Extract the [X, Y] coordinate from the center of the cell holding the provided text.  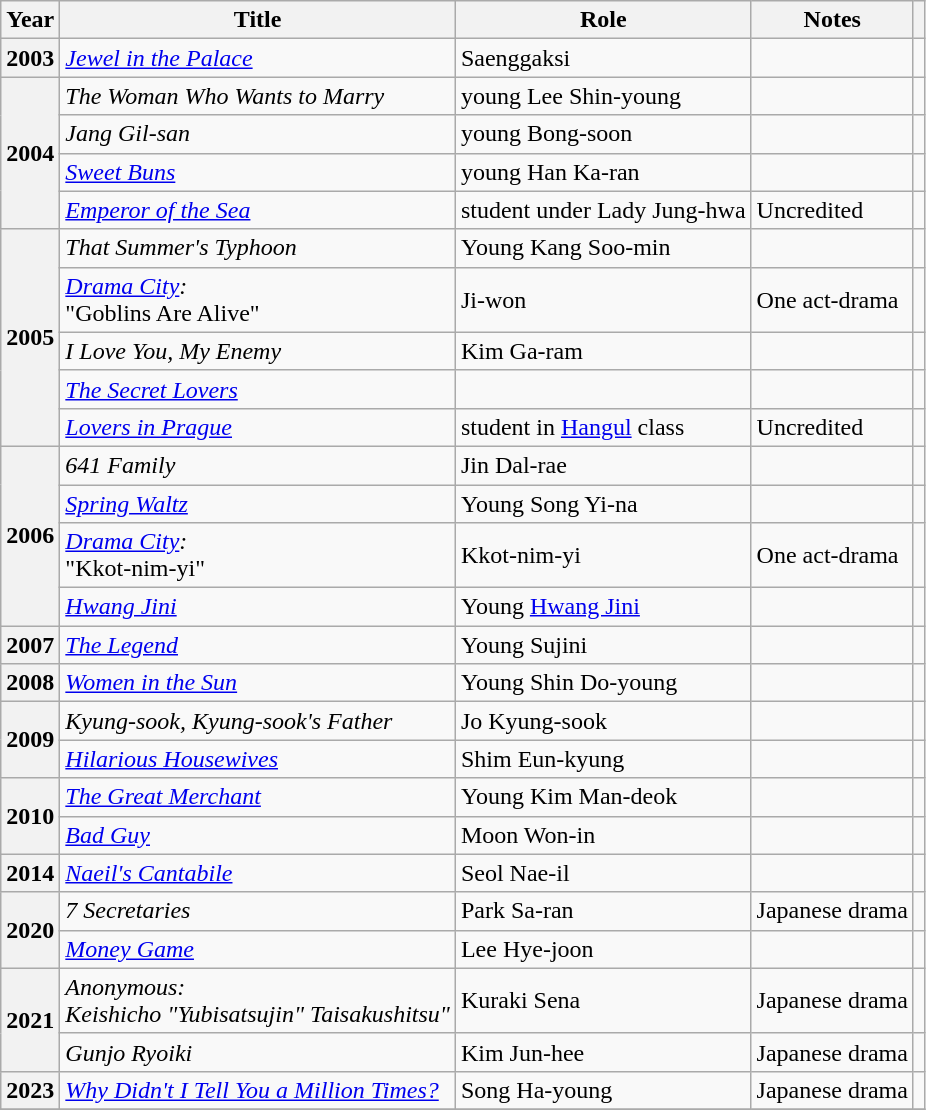
Moon Won-in [603, 835]
Hilarious Housewives [258, 759]
2014 [30, 873]
2023 [30, 1090]
young Han Ka-ran [603, 172]
Women in the Sun [258, 683]
Kim Ga-ram [603, 351]
Why Didn't I Tell You a Million Times? [258, 1090]
Seol Nae-il [603, 873]
2020 [30, 930]
Lovers in Prague [258, 427]
Money Game [258, 949]
Lee Hye-joon [603, 949]
student under Lady Jung-hwa [603, 210]
Kuraki Sena [603, 1000]
Emperor of the Sea [258, 210]
2010 [30, 816]
Kkot-nim-yi [603, 556]
2008 [30, 683]
2021 [30, 1020]
Title [258, 20]
7 Secretaries [258, 911]
I Love You, My Enemy [258, 351]
Naeil's Cantabile [258, 873]
Young Song Yi-na [603, 503]
Sweet Buns [258, 172]
Bad Guy [258, 835]
Jo Kyung-sook [603, 721]
Young Shin Do-young [603, 683]
Year [30, 20]
2009 [30, 740]
The Great Merchant [258, 797]
Role [603, 20]
Kyung-sook, Kyung-sook's Father [258, 721]
The Legend [258, 645]
The Woman Who Wants to Marry [258, 96]
2005 [30, 338]
2007 [30, 645]
Spring Waltz [258, 503]
Young Sujini [603, 645]
Hwang Jini [258, 607]
Jang Gil-san [258, 134]
Saenggaksi [603, 58]
Kim Jun-hee [603, 1052]
Young Hwang Jini [603, 607]
Drama City:"Kkot-nim-yi" [258, 556]
2003 [30, 58]
student in Hangul class [603, 427]
Anonymous:Keishicho "Yubisatsujin" Taisakushitsu" [258, 1000]
2004 [30, 153]
Song Ha-young [603, 1090]
Drama City:"Goblins Are Alive" [258, 300]
Jewel in the Palace [258, 58]
young Lee Shin-young [603, 96]
Young Kim Man-deok [603, 797]
641 Family [258, 465]
That Summer's Typhoon [258, 248]
Notes [832, 20]
young Bong-soon [603, 134]
Gunjo Ryoiki [258, 1052]
Shim Eun-kyung [603, 759]
Ji-won [603, 300]
Park Sa-ran [603, 911]
2006 [30, 536]
Young Kang Soo-min [603, 248]
The Secret Lovers [258, 389]
Jin Dal-rae [603, 465]
